Find where the given text appears and provide that cell's center as (x, y) coordinate. 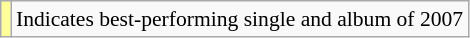
Indicates best-performing single and album of 2007 (240, 19)
